Capture the cell that displays the provided text and extract its [x, y] central coordinate. 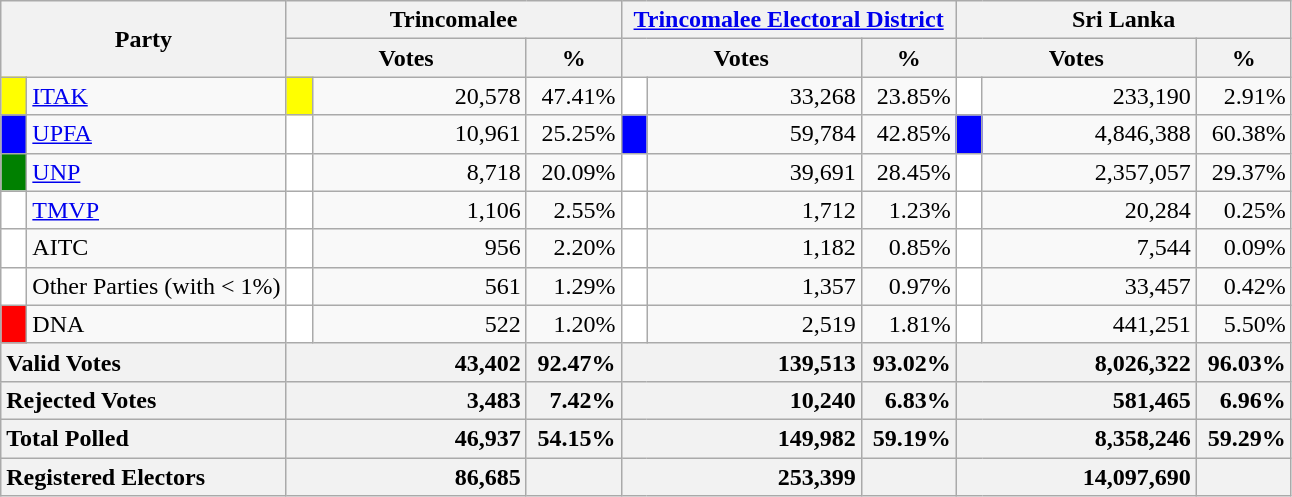
60.38% [1244, 134]
1,357 [754, 286]
29.37% [1244, 172]
93.02% [908, 362]
46,937 [406, 438]
2.55% [574, 210]
0.09% [1244, 248]
20,284 [1089, 210]
20,578 [419, 96]
UPFA [156, 134]
28.45% [908, 172]
8,358,246 [1076, 438]
14,097,690 [1076, 477]
Trincomalee [454, 20]
3,483 [406, 400]
20.09% [574, 172]
43,402 [406, 362]
10,961 [419, 134]
10,240 [741, 400]
59.29% [1244, 438]
0.85% [908, 248]
Other Parties (with < 1%) [156, 286]
8,026,322 [1076, 362]
4,846,388 [1089, 134]
956 [419, 248]
96.03% [1244, 362]
1.23% [908, 210]
561 [419, 286]
59,784 [754, 134]
522 [419, 324]
1,106 [419, 210]
1.81% [908, 324]
47.41% [574, 96]
0.97% [908, 286]
581,465 [1076, 400]
AITC [156, 248]
Trincomalee Electoral District [788, 20]
Total Polled [144, 438]
1,182 [754, 248]
39,691 [754, 172]
25.25% [574, 134]
253,399 [741, 477]
1.29% [574, 286]
233,190 [1089, 96]
7,544 [1089, 248]
0.42% [1244, 286]
7.42% [574, 400]
59.19% [908, 438]
Rejected Votes [144, 400]
6.96% [1244, 400]
139,513 [741, 362]
6.83% [908, 400]
ITAK [156, 96]
92.47% [574, 362]
0.25% [1244, 210]
23.85% [908, 96]
Registered Electors [144, 477]
149,982 [741, 438]
Party [144, 39]
5.50% [1244, 324]
Valid Votes [144, 362]
2.20% [574, 248]
2.91% [1244, 96]
54.15% [574, 438]
TMVP [156, 210]
2,357,057 [1089, 172]
33,457 [1089, 286]
86,685 [406, 477]
8,718 [419, 172]
DNA [156, 324]
UNP [156, 172]
42.85% [908, 134]
441,251 [1089, 324]
1.20% [574, 324]
1,712 [754, 210]
2,519 [754, 324]
33,268 [754, 96]
Sri Lanka [1124, 20]
